Determine the [X, Y] coordinate at the center of the cell enclosing the given text.  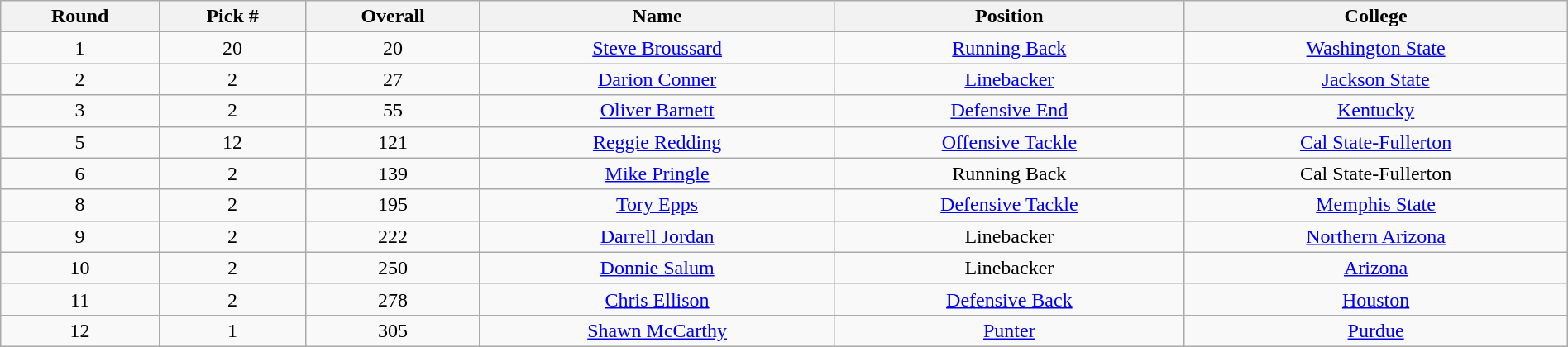
Arizona [1376, 268]
Overall [394, 17]
Round [80, 17]
55 [394, 111]
8 [80, 205]
Defensive End [1009, 111]
139 [394, 173]
Donnie Salum [657, 268]
11 [80, 299]
10 [80, 268]
Offensive Tackle [1009, 142]
Reggie Redding [657, 142]
College [1376, 17]
Northern Arizona [1376, 236]
6 [80, 173]
Memphis State [1376, 205]
222 [394, 236]
Washington State [1376, 48]
9 [80, 236]
Pick # [232, 17]
3 [80, 111]
Name [657, 17]
195 [394, 205]
121 [394, 142]
Darrell Jordan [657, 236]
Mike Pringle [657, 173]
250 [394, 268]
Chris Ellison [657, 299]
27 [394, 79]
Purdue [1376, 330]
Defensive Back [1009, 299]
Punter [1009, 330]
Shawn McCarthy [657, 330]
Oliver Barnett [657, 111]
5 [80, 142]
Defensive Tackle [1009, 205]
Jackson State [1376, 79]
Steve Broussard [657, 48]
278 [394, 299]
Position [1009, 17]
Tory Epps [657, 205]
Houston [1376, 299]
Darion Conner [657, 79]
Kentucky [1376, 111]
305 [394, 330]
